Detect which cell encompasses the target text, then output its [X, Y] center coordinate. 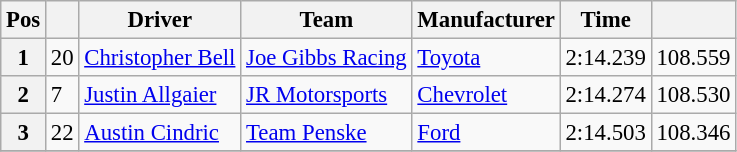
Ford [486, 133]
Driver [160, 20]
Toyota [486, 58]
Pos [24, 20]
Justin Allgaier [160, 95]
Chevrolet [486, 95]
Team [326, 20]
7 [62, 95]
2:14.239 [606, 58]
20 [62, 58]
Manufacturer [486, 20]
Team Penske [326, 133]
Joe Gibbs Racing [326, 58]
Time [606, 20]
Christopher Bell [160, 58]
108.530 [694, 95]
22 [62, 133]
1 [24, 58]
108.559 [694, 58]
2:14.274 [606, 95]
JR Motorsports [326, 95]
2 [24, 95]
2:14.503 [606, 133]
Austin Cindric [160, 133]
108.346 [694, 133]
3 [24, 133]
